Return [x, y] of the center of cell containing provided text 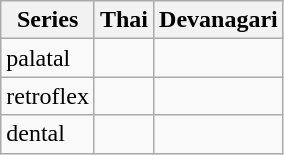
dental [48, 134]
Thai [124, 20]
retroflex [48, 96]
Series [48, 20]
palatal [48, 58]
Devanagari [219, 20]
